Determine the [X, Y] coordinate at the center of the cell enclosing the given text.  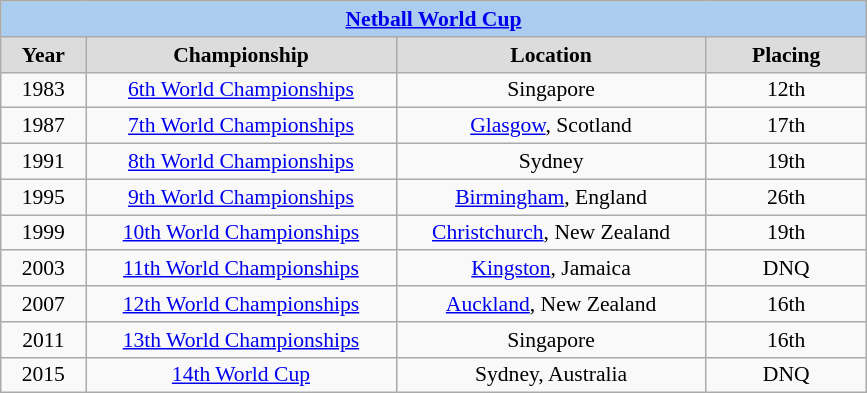
11th World Championships [241, 269]
Championship [241, 55]
Kingston, Jamaica [551, 269]
2015 [44, 375]
7th World Championships [241, 126]
2003 [44, 269]
1991 [44, 162]
Location [551, 55]
Netball World Cup [434, 19]
26th [786, 197]
Year [44, 55]
1987 [44, 126]
14th World Cup [241, 375]
2011 [44, 340]
Christchurch, New Zealand [551, 233]
1983 [44, 90]
Placing [786, 55]
10th World Championships [241, 233]
Glasgow, Scotland [551, 126]
6th World Championships [241, 90]
2007 [44, 304]
Auckland, New Zealand [551, 304]
17th [786, 126]
1995 [44, 197]
Birmingham, England [551, 197]
13th World Championships [241, 340]
12th World Championships [241, 304]
8th World Championships [241, 162]
Sydney, Australia [551, 375]
Sydney [551, 162]
9th World Championships [241, 197]
12th [786, 90]
1999 [44, 233]
